For the text-containing cell, return its midpoint in [x, y] coordinate format. 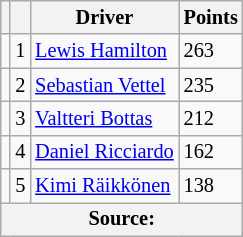
Kimi Räikkönen [104, 186]
Daniel Ricciardo [104, 152]
Driver [104, 17]
5 [20, 186]
263 [211, 51]
Points [211, 17]
3 [20, 118]
4 [20, 152]
212 [211, 118]
2 [20, 85]
162 [211, 152]
Source: [122, 219]
235 [211, 85]
Sebastian Vettel [104, 85]
1 [20, 51]
138 [211, 186]
Valtteri Bottas [104, 118]
Lewis Hamilton [104, 51]
